From the cell containing the given text, extract its center point as (X, Y) coordinate. 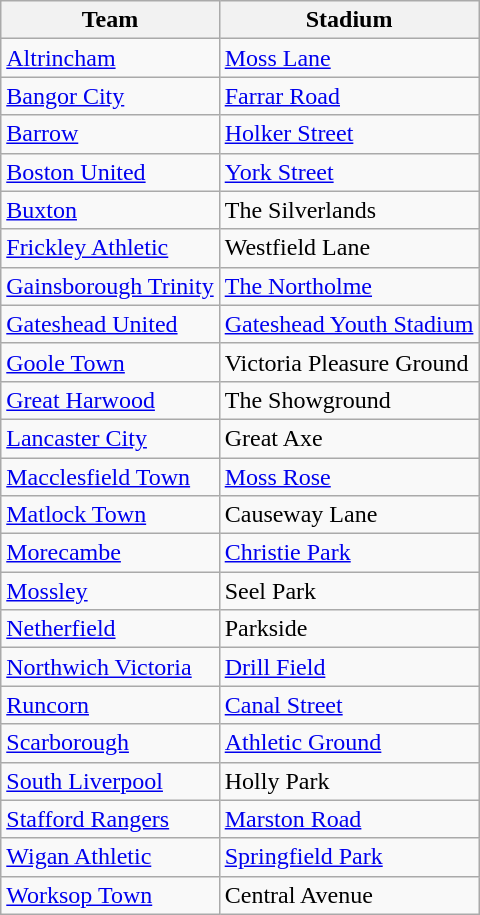
Northwich Victoria (110, 667)
Great Axe (349, 438)
Gainsborough Trinity (110, 286)
Morecambe (110, 553)
Victoria Pleasure Ground (349, 362)
Gateshead Youth Stadium (349, 324)
Lancaster City (110, 438)
Gateshead United (110, 324)
Drill Field (349, 667)
Holly Park (349, 781)
Parkside (349, 629)
Springfield Park (349, 857)
Causeway Lane (349, 515)
The Showground (349, 400)
York Street (349, 172)
Macclesfield Town (110, 477)
Worksop Town (110, 895)
Stafford Rangers (110, 819)
Canal Street (349, 705)
Netherfield (110, 629)
Marston Road (349, 819)
Moss Rose (349, 477)
Scarborough (110, 743)
Moss Lane (349, 58)
Buxton (110, 210)
Westfield Lane (349, 248)
Runcorn (110, 705)
Frickley Athletic (110, 248)
Seel Park (349, 591)
Great Harwood (110, 400)
Wigan Athletic (110, 857)
Boston United (110, 172)
Stadium (349, 20)
Holker Street (349, 134)
The Silverlands (349, 210)
Athletic Ground (349, 743)
Christie Park (349, 553)
Mossley (110, 591)
Bangor City (110, 96)
Central Avenue (349, 895)
Farrar Road (349, 96)
Altrincham (110, 58)
South Liverpool (110, 781)
Matlock Town (110, 515)
Barrow (110, 134)
The Northolme (349, 286)
Team (110, 20)
Goole Town (110, 362)
